For the text-containing cell, return its midpoint in (x, y) coordinate format. 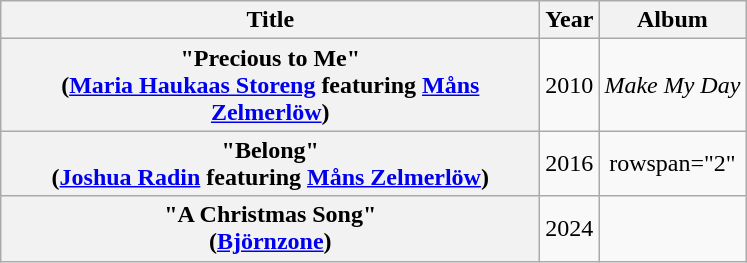
"Belong"(Joshua Radin featuring Måns Zelmerlöw) (270, 164)
Year (570, 20)
2010 (570, 85)
"Precious to Me"(Maria Haukaas Storeng featuring Måns Zelmerlöw) (270, 85)
Title (270, 20)
rowspan="2" (672, 164)
Make My Day (672, 85)
2016 (570, 164)
2024 (570, 228)
Album (672, 20)
"A Christmas Song"(Björnzone) (270, 228)
